Detect which cell encompasses the target text, then output its [x, y] center coordinate. 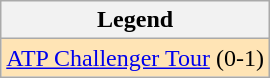
ATP Challenger Tour (0-1) [136, 58]
Legend [136, 20]
